Provide the (X, Y) coordinate of the cell's center where the given text is located.  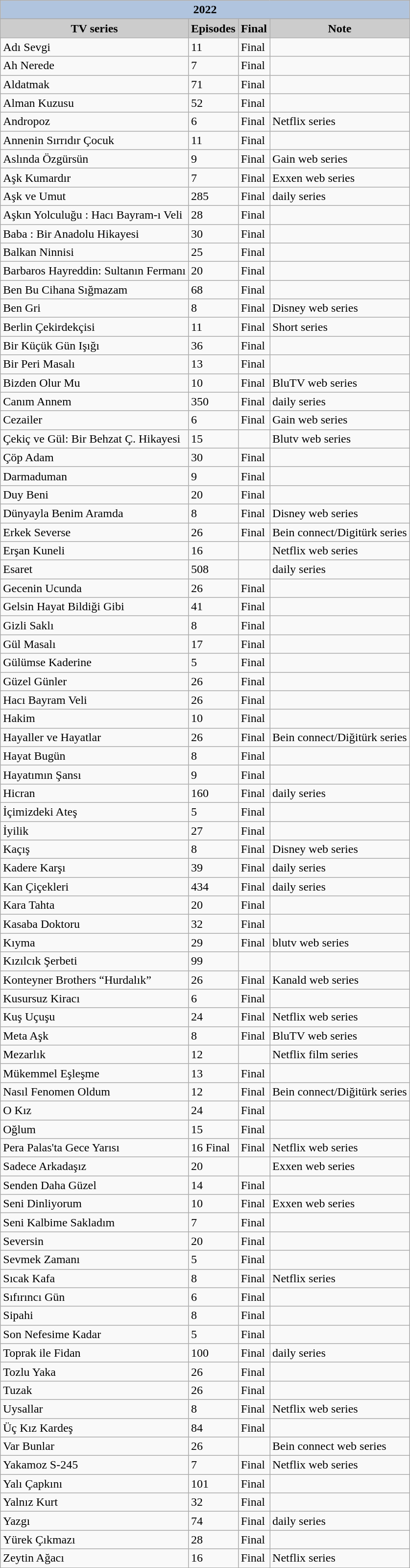
Episodes (213, 28)
Berlin Çekirdekçisi (95, 327)
Var Bunlar (95, 1446)
Yalı Çapkını (95, 1484)
Kızılcık Şerbeti (95, 961)
Kadere Karşı (95, 868)
Gelsin Hayat Bildiği Gibi (95, 607)
Üç Kız Kardeş (95, 1428)
84 (213, 1428)
Esaret (95, 570)
68 (213, 290)
Güzel Günler (95, 681)
Andropoz (95, 122)
Kasaba Doktoru (95, 924)
Ben Gri (95, 308)
blutv web series (340, 943)
Yürek Çıkmazı (95, 1540)
Seversin (95, 1241)
Çekiç ve Gül: Bir Behzat Ç. Hikayesi (95, 439)
Baba : Bir Anadolu Hikayesi (95, 234)
Sadece Arkadaşız (95, 1167)
Sipahi (95, 1316)
Konteyner Brothers “Hurdalık” (95, 980)
Barbaros Hayreddin: Sultanın Fermanı (95, 271)
Note (340, 28)
Tozlu Yaka (95, 1371)
99 (213, 961)
25 (213, 252)
Aşk ve Umut (95, 196)
Netflix film series (340, 1054)
Kaçış (95, 849)
160 (213, 793)
Kara Tahta (95, 905)
29 (213, 943)
Sevmek Zamanı (95, 1260)
Bein connect web series (340, 1446)
Seni Kalbime Sakladım (95, 1222)
14 (213, 1185)
Hayat Bugün (95, 756)
36 (213, 346)
Tuzak (95, 1390)
Hakim (95, 719)
Kanald web series (340, 980)
O Kız (95, 1110)
Nasıl Fenomen Oldum (95, 1092)
Yakamoz S-245 (95, 1465)
Adı Sevgi (95, 47)
Aşkın Yolculuğu : Hacı Bayram-ı Veli (95, 215)
Oğlum (95, 1129)
Seni Dinliyorum (95, 1204)
Gül Masalı (95, 644)
Bein connect/Digitürk series (340, 532)
Aslında Özgürsün (95, 159)
71 (213, 84)
Gizli Saklı (95, 625)
Canım Annem (95, 401)
52 (213, 103)
508 (213, 570)
Balkan Ninnisi (95, 252)
İyilik (95, 831)
Hacı Bayram Veli (95, 700)
Bizden Olur Mu (95, 383)
Erkek Severse (95, 532)
İçimizdeki Ateş (95, 812)
Yalnız Kurt (95, 1502)
Kan Çiçekleri (95, 887)
Dünyayla Benim Aramda (95, 513)
350 (213, 401)
Short series (340, 327)
Gülümse Kaderine (95, 663)
Gecenin Ucunda (95, 588)
Mükemmel Eşleşme (95, 1073)
Darmaduman (95, 476)
Bir Peri Masalı (95, 364)
Pera Palas'ta Gece Yarısı (95, 1148)
2022 (205, 10)
27 (213, 831)
Zeytin Ağacı (95, 1558)
Hayatımın Şansı (95, 774)
Kusursuz Kiracı (95, 998)
Annenin Sırrıdır Çocuk (95, 140)
Duy Beni (95, 495)
101 (213, 1484)
TV series (95, 28)
74 (213, 1521)
Ben Bu Cihana Sığmazam (95, 290)
100 (213, 1353)
Toprak ile Fidan (95, 1353)
Blutv web series (340, 439)
Sıcak Kafa (95, 1278)
Yazgı (95, 1521)
Hayaller ve Hayatlar (95, 737)
Cezailer (95, 420)
Sıfırıncı Gün (95, 1297)
Aşk Kumardır (95, 177)
Bir Küçük Gün Işığı (95, 346)
Senden Daha Güzel (95, 1185)
Çöp Adam (95, 457)
Kıyma (95, 943)
17 (213, 644)
Uysallar (95, 1409)
Son Nefesime Kadar (95, 1334)
Aldatmak (95, 84)
41 (213, 607)
Mezarlık (95, 1054)
Erşan Kuneli (95, 551)
Alman Kuzusu (95, 103)
Hicran (95, 793)
Ah Nerede (95, 66)
Kuş Uçuşu (95, 1017)
16 Final (213, 1148)
39 (213, 868)
Meta Aşk (95, 1036)
285 (213, 196)
434 (213, 887)
